Scan for the cell matching the given text and deliver its (X, Y) coordinate at center. 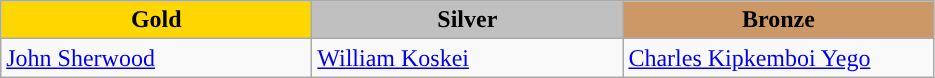
Gold (156, 20)
Silver (468, 20)
Bronze (778, 20)
Charles Kipkemboi Yego (778, 58)
John Sherwood (156, 58)
William Koskei (468, 58)
